Return the (X, Y) coordinate for the center point of the cell that contains the specified text.  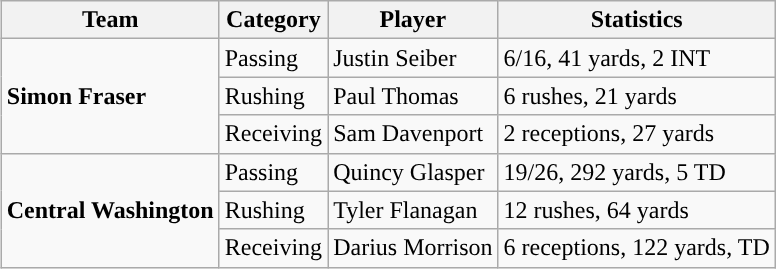
6/16, 41 yards, 2 INT (636, 58)
12 rushes, 64 yards (636, 210)
Quincy Glasper (413, 172)
Tyler Flanagan (413, 210)
Statistics (636, 20)
19/26, 292 yards, 5 TD (636, 172)
Darius Morrison (413, 248)
Simon Fraser (110, 96)
Sam Davenport (413, 134)
Player (413, 20)
6 rushes, 21 yards (636, 96)
2 receptions, 27 yards (636, 134)
6 receptions, 122 yards, TD (636, 248)
Paul Thomas (413, 96)
Category (273, 20)
Team (110, 20)
Justin Seiber (413, 58)
Central Washington (110, 210)
